Search for the cell housing the specified text and yield its (X, Y) center coordinate. 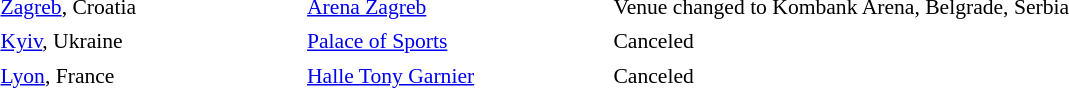
Palace of Sports (456, 42)
